For the text-containing cell, return its midpoint in [x, y] coordinate format. 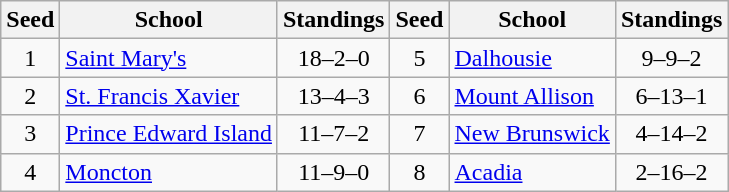
8 [420, 172]
18–2–0 [333, 58]
4–14–2 [671, 134]
Dalhousie [532, 58]
Mount Allison [532, 96]
2–16–2 [671, 172]
Moncton [169, 172]
2 [30, 96]
St. Francis Xavier [169, 96]
6 [420, 96]
9–9–2 [671, 58]
11–9–0 [333, 172]
7 [420, 134]
4 [30, 172]
5 [420, 58]
13–4–3 [333, 96]
11–7–2 [333, 134]
Prince Edward Island [169, 134]
6–13–1 [671, 96]
1 [30, 58]
3 [30, 134]
Acadia [532, 172]
New Brunswick [532, 134]
Saint Mary's [169, 58]
